Output the [X, Y] coordinate of the center of the cell containing the given text.  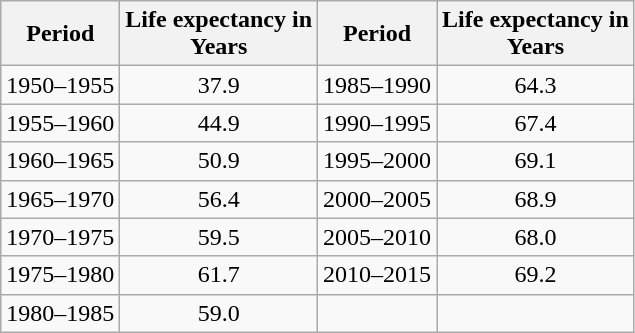
1980–1985 [60, 313]
69.2 [536, 275]
56.4 [219, 199]
1950–1955 [60, 85]
68.9 [536, 199]
1955–1960 [60, 123]
68.0 [536, 237]
59.5 [219, 237]
1960–1965 [60, 161]
2000–2005 [378, 199]
44.9 [219, 123]
69.1 [536, 161]
1995–2000 [378, 161]
1970–1975 [60, 237]
1975–1980 [60, 275]
1965–1970 [60, 199]
67.4 [536, 123]
50.9 [219, 161]
59.0 [219, 313]
61.7 [219, 275]
1985–1990 [378, 85]
2005–2010 [378, 237]
1990–1995 [378, 123]
37.9 [219, 85]
64.3 [536, 85]
2010–2015 [378, 275]
